Find where the given text appears and provide that cell's center as [X, Y] coordinate. 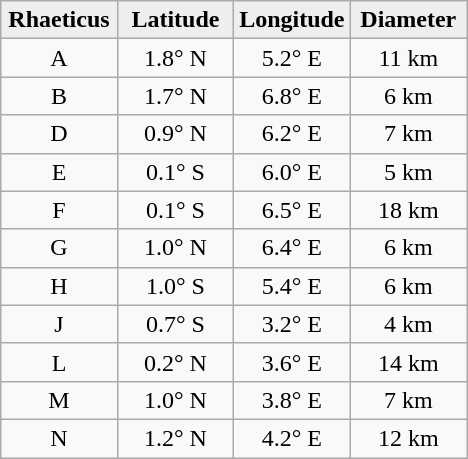
L [59, 362]
0.9° N [175, 134]
H [59, 286]
Latitude [175, 20]
5.4° E [292, 286]
14 km [408, 362]
J [59, 324]
3.8° E [292, 400]
6.4° E [292, 248]
5 km [408, 172]
1.0° S [175, 286]
11 km [408, 58]
Longitude [292, 20]
F [59, 210]
3.6° E [292, 362]
A [59, 58]
6.2° E [292, 134]
N [59, 438]
6.8° E [292, 96]
1.8° N [175, 58]
B [59, 96]
0.7° S [175, 324]
6.5° E [292, 210]
4.2° E [292, 438]
Diameter [408, 20]
M [59, 400]
1.2° N [175, 438]
D [59, 134]
4 km [408, 324]
3.2° E [292, 324]
6.0° E [292, 172]
5.2° E [292, 58]
G [59, 248]
E [59, 172]
Rhaeticus [59, 20]
18 km [408, 210]
1.7° N [175, 96]
12 km [408, 438]
0.2° N [175, 362]
